Identify which cell holds the provided text, then report its [x, y] central coordinate. 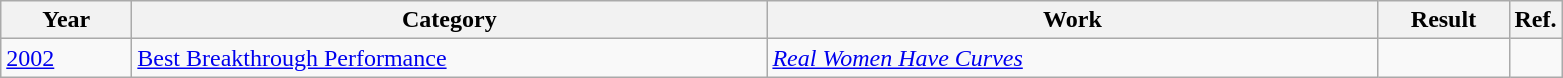
Ref. [1536, 20]
Best Breakthrough Performance [450, 58]
Year [66, 20]
Result [1444, 20]
Real Women Have Curves [1072, 58]
Category [450, 20]
Work [1072, 20]
2002 [66, 58]
